Pinpoint the cell where the given text exists, returning its (X, Y) midpoint coordinate. 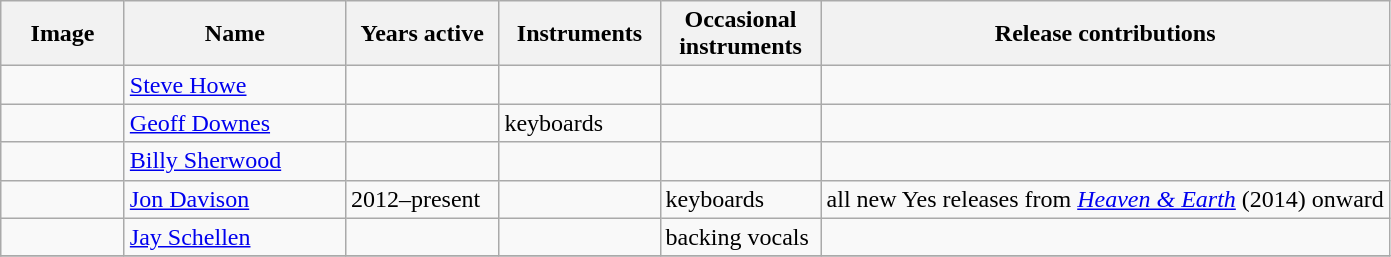
backing vocals (740, 237)
Name (234, 34)
Occasional instruments (740, 34)
Jay Schellen (234, 237)
Jon Davison (234, 199)
Release contributions (1105, 34)
Years active (422, 34)
Billy Sherwood (234, 161)
Geoff Downes (234, 123)
Steve Howe (234, 85)
Instruments (580, 34)
2012–present (422, 199)
Image (63, 34)
all new Yes releases from Heaven & Earth (2014) onward (1105, 199)
